Capture the cell that displays the provided text and extract its (X, Y) central coordinate. 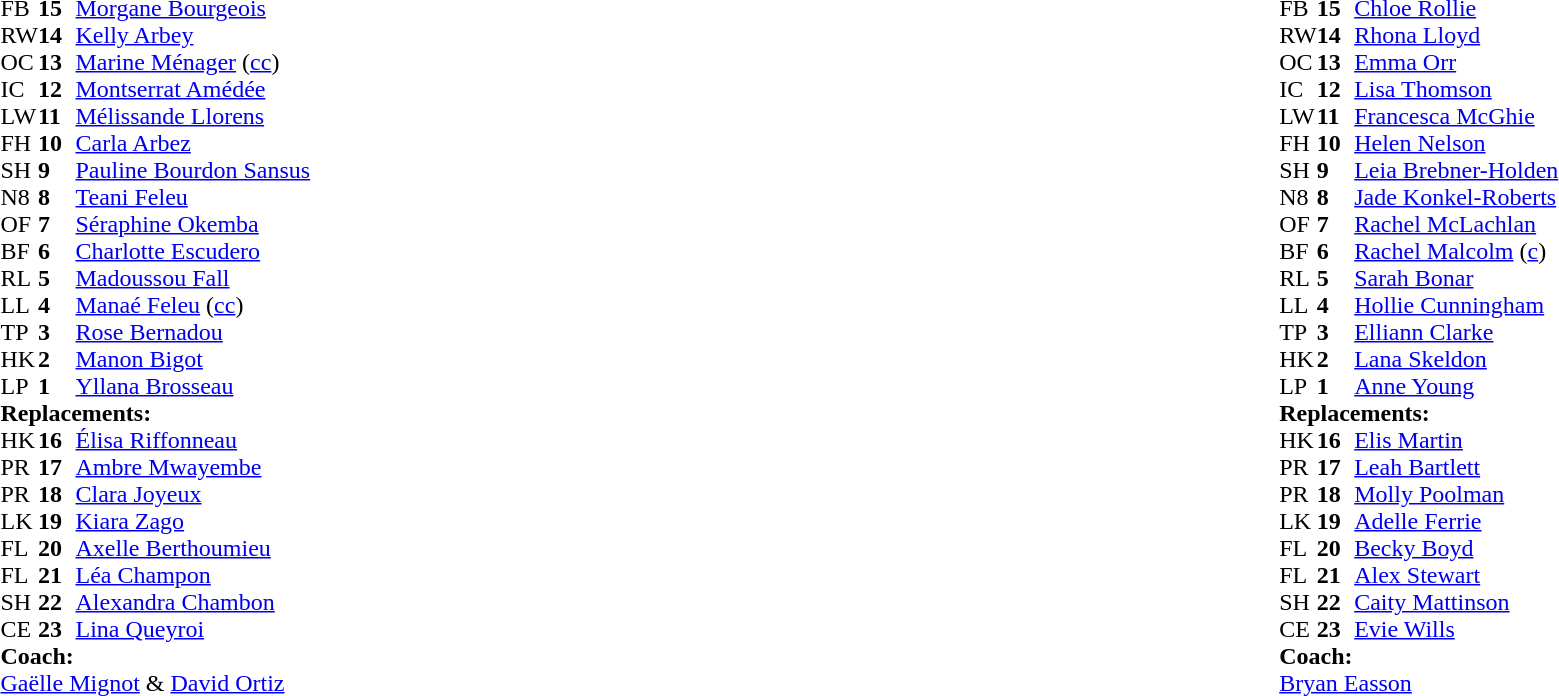
Mélissande Llorens (194, 116)
Helen Nelson (1456, 144)
Rachel McLachlan (1456, 224)
Emma Orr (1456, 62)
Pauline Bourdon Sansus (194, 170)
Kiara Zago (194, 522)
Elis Martin (1456, 440)
Clara Joyeux (194, 494)
Sarah Bonar (1456, 278)
Alexandra Chambon (194, 602)
Leia Brebner-Holden (1456, 170)
Carla Arbez (194, 144)
Alex Stewart (1456, 576)
Caity Mattinson (1456, 602)
Leah Bartlett (1456, 468)
Léa Champon (194, 576)
Lana Skeldon (1456, 360)
Molly Poolman (1456, 494)
Ambre Mwayembe (194, 468)
Elliann Clarke (1456, 332)
Evie Wills (1456, 630)
Madoussou Fall (194, 278)
Élisa Riffonneau (194, 440)
Anne Young (1456, 386)
Marine Ménager (cc) (194, 62)
Rose Bernadou (194, 332)
Francesca McGhie (1456, 116)
Kelly Arbey (194, 36)
Lina Queyroi (194, 630)
Manaé Feleu (cc) (194, 306)
Jade Konkel-Roberts (1456, 198)
Lisa Thomson (1456, 90)
Becky Boyd (1456, 548)
Rachel Malcolm (c) (1456, 252)
Charlotte Escudero (194, 252)
Rhona Lloyd (1456, 36)
Teani Feleu (194, 198)
Montserrat Amédée (194, 90)
Manon Bigot (194, 360)
Séraphine Okemba (194, 224)
Adelle Ferrie (1456, 522)
Hollie Cunningham (1456, 306)
Yllana Brosseau (194, 386)
Axelle Berthoumieu (194, 548)
